Identify which cell holds the provided text, then report its [x, y] central coordinate. 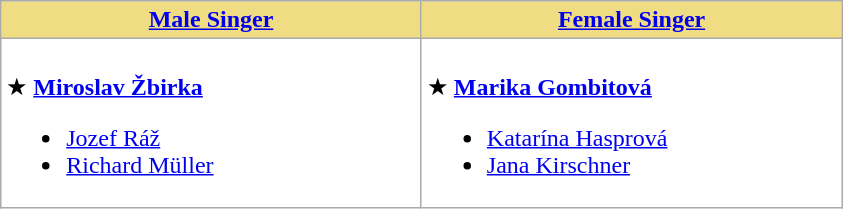
★ Miroslav ŽbirkaJozef RážRichard Müller [212, 124]
★ Marika GombitováKatarína HasprováJana Kirschner [632, 124]
Female Singer [632, 20]
Male Singer [212, 20]
